Locate the cell with the specified text and output its (x, y) center coordinate. 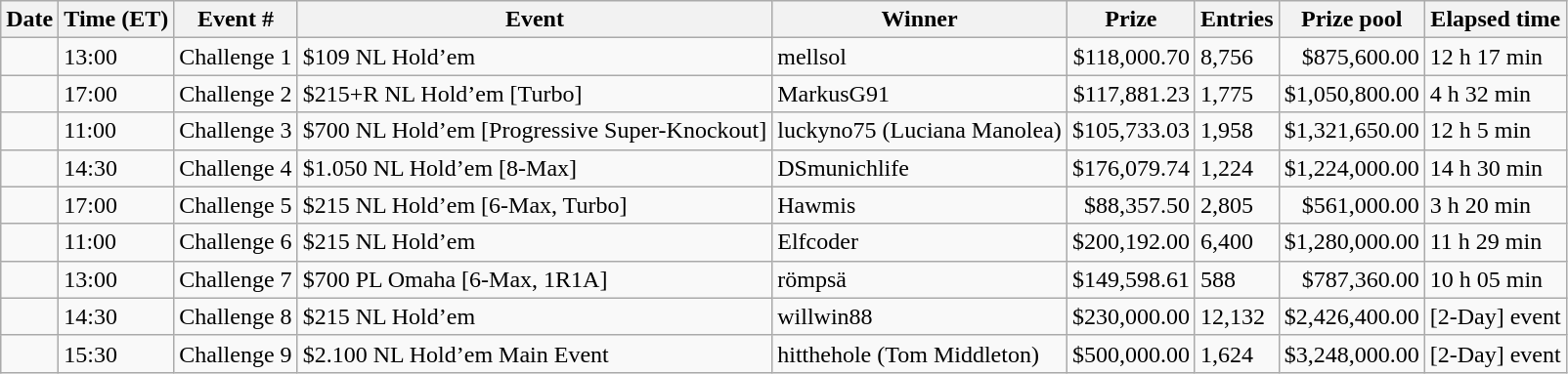
$3,248,000.00 (1351, 353)
$149,598.61 (1130, 279)
$176,079.74 (1130, 168)
2,805 (1237, 205)
1,624 (1237, 353)
14 h 30 min (1496, 168)
$1.050 NL Hold’em [8-Max] (535, 168)
$1,280,000.00 (1351, 242)
$500,000.00 (1130, 353)
$200,192.00 (1130, 242)
6,400 (1237, 242)
willwin88 (920, 316)
Challenge 8 (236, 316)
$700 PL Omaha [6-Max, 1R1A] (535, 279)
MarkusG91 (920, 94)
Challenge 9 (236, 353)
10 h 05 min (1496, 279)
12 h 5 min (1496, 131)
8,756 (1237, 57)
Challenge 3 (236, 131)
1,224 (1237, 168)
$105,733.03 (1130, 131)
Elfcoder (920, 242)
$215+R NL Hold’em [Turbo] (535, 94)
Elapsed time (1496, 20)
$875,600.00 (1351, 57)
Hawmis (920, 205)
$117,881.23 (1130, 94)
$109 NL Hold’em (535, 57)
$561,000.00 (1351, 205)
$787,360.00 (1351, 279)
3 h 20 min (1496, 205)
Prize pool (1351, 20)
Entries (1237, 20)
11 h 29 min (1496, 242)
$2.100 NL Hold’em Main Event (535, 353)
Winner (920, 20)
luckyno75 (Luciana Manolea) (920, 131)
$700 NL Hold’em [Progressive Super-Knockout] (535, 131)
Prize (1130, 20)
Challenge 4 (236, 168)
Event (535, 20)
DSmunichlife (920, 168)
Event # (236, 20)
Challenge 6 (236, 242)
$1,050,800.00 (1351, 94)
$230,000.00 (1130, 316)
Challenge 2 (236, 94)
4 h 32 min (1496, 94)
$215 NL Hold’em [6-Max, Turbo] (535, 205)
mellsol (920, 57)
12 h 17 min (1496, 57)
Date (29, 20)
$118,000.70 (1130, 57)
$88,357.50 (1130, 205)
12,132 (1237, 316)
1,958 (1237, 131)
Challenge 1 (236, 57)
Challenge 7 (236, 279)
Time (ET) (116, 20)
römpsä (920, 279)
588 (1237, 279)
Challenge 5 (236, 205)
$1,321,650.00 (1351, 131)
15:30 (116, 353)
$2,426,400.00 (1351, 316)
1,775 (1237, 94)
$1,224,000.00 (1351, 168)
hitthehole (Tom Middleton) (920, 353)
